From the cell containing the given text, extract its center point as (X, Y) coordinate. 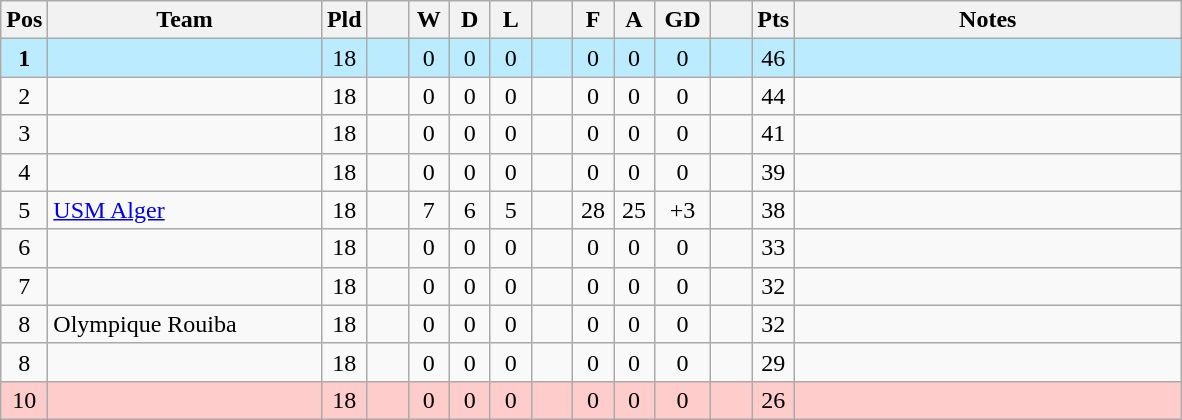
38 (774, 210)
Pts (774, 20)
Notes (988, 20)
4 (24, 172)
+3 (683, 210)
D (470, 20)
29 (774, 362)
39 (774, 172)
28 (592, 210)
A (634, 20)
46 (774, 58)
2 (24, 96)
Olympique Rouiba (185, 324)
L (510, 20)
25 (634, 210)
W (428, 20)
Pld (344, 20)
41 (774, 134)
10 (24, 400)
F (592, 20)
33 (774, 248)
44 (774, 96)
Pos (24, 20)
1 (24, 58)
GD (683, 20)
USM Alger (185, 210)
26 (774, 400)
3 (24, 134)
Team (185, 20)
